Pinpoint the cell where the given text exists, returning its [x, y] midpoint coordinate. 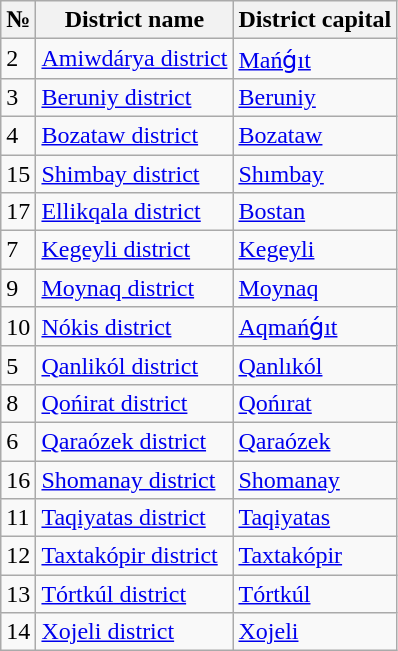
Tórtkúl district [134, 594]
16 [18, 479]
Amiwdárya district [134, 59]
Moynaq [315, 288]
Qanlıkól [315, 365]
Taqiyatas district [134, 518]
Bostan [315, 212]
District capital [315, 20]
Bozataw [315, 135]
Shomanay [315, 479]
Nókis district [134, 327]
11 [18, 518]
Beruniy [315, 97]
Tórtkúl [315, 594]
Shomanay district [134, 479]
Qaraózek district [134, 441]
15 [18, 173]
Mańǵıt [315, 59]
7 [18, 250]
Taxtakópir district [134, 556]
Taqiyatas [315, 518]
Moynaq district [134, 288]
Ellikqala district [134, 212]
Beruniy district [134, 97]
Xojeli district [134, 632]
9 [18, 288]
District name [134, 20]
Bozataw district [134, 135]
Shımbay [315, 173]
2 [18, 59]
6 [18, 441]
Kegeyli district [134, 250]
Aqmańǵıt [315, 327]
17 [18, 212]
Xojeli [315, 632]
Qanlikól district [134, 365]
12 [18, 556]
13 [18, 594]
8 [18, 403]
Taxtakópir [315, 556]
5 [18, 365]
Qońirat district [134, 403]
10 [18, 327]
14 [18, 632]
4 [18, 135]
Qońırat [315, 403]
Qaraózek [315, 441]
№ [18, 20]
Shimbay district [134, 173]
3 [18, 97]
Kegeyli [315, 250]
